Find where the given text appears and provide that cell's center as (x, y) coordinate. 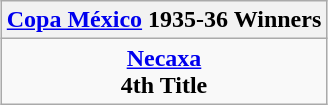
Copa México 1935-36 Winners (164, 20)
Necaxa4th Title (164, 72)
